Find where the given text appears and provide that cell's center as [X, Y] coordinate. 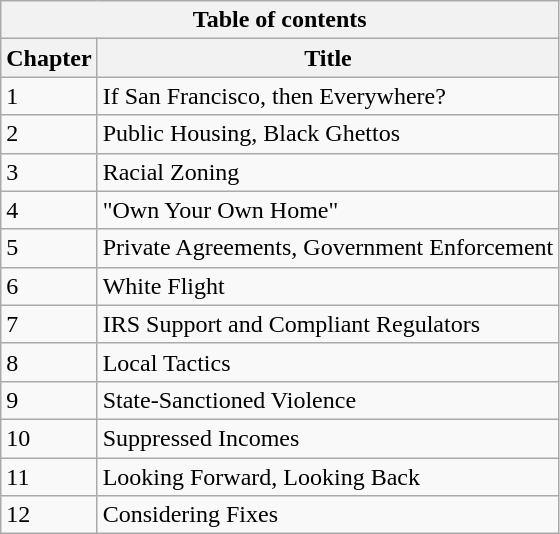
12 [49, 515]
11 [49, 477]
"Own Your Own Home" [328, 210]
4 [49, 210]
IRS Support and Compliant Regulators [328, 324]
Considering Fixes [328, 515]
Racial Zoning [328, 172]
Suppressed Incomes [328, 438]
Looking Forward, Looking Back [328, 477]
8 [49, 362]
Table of contents [280, 20]
Title [328, 58]
If San Francisco, then Everywhere? [328, 96]
Local Tactics [328, 362]
White Flight [328, 286]
9 [49, 400]
Chapter [49, 58]
10 [49, 438]
Public Housing, Black Ghettos [328, 134]
5 [49, 248]
State-Sanctioned Violence [328, 400]
6 [49, 286]
Private Agreements, Government Enforcement [328, 248]
2 [49, 134]
7 [49, 324]
1 [49, 96]
3 [49, 172]
